Output the (X, Y) coordinate of the center of the cell containing the given text.  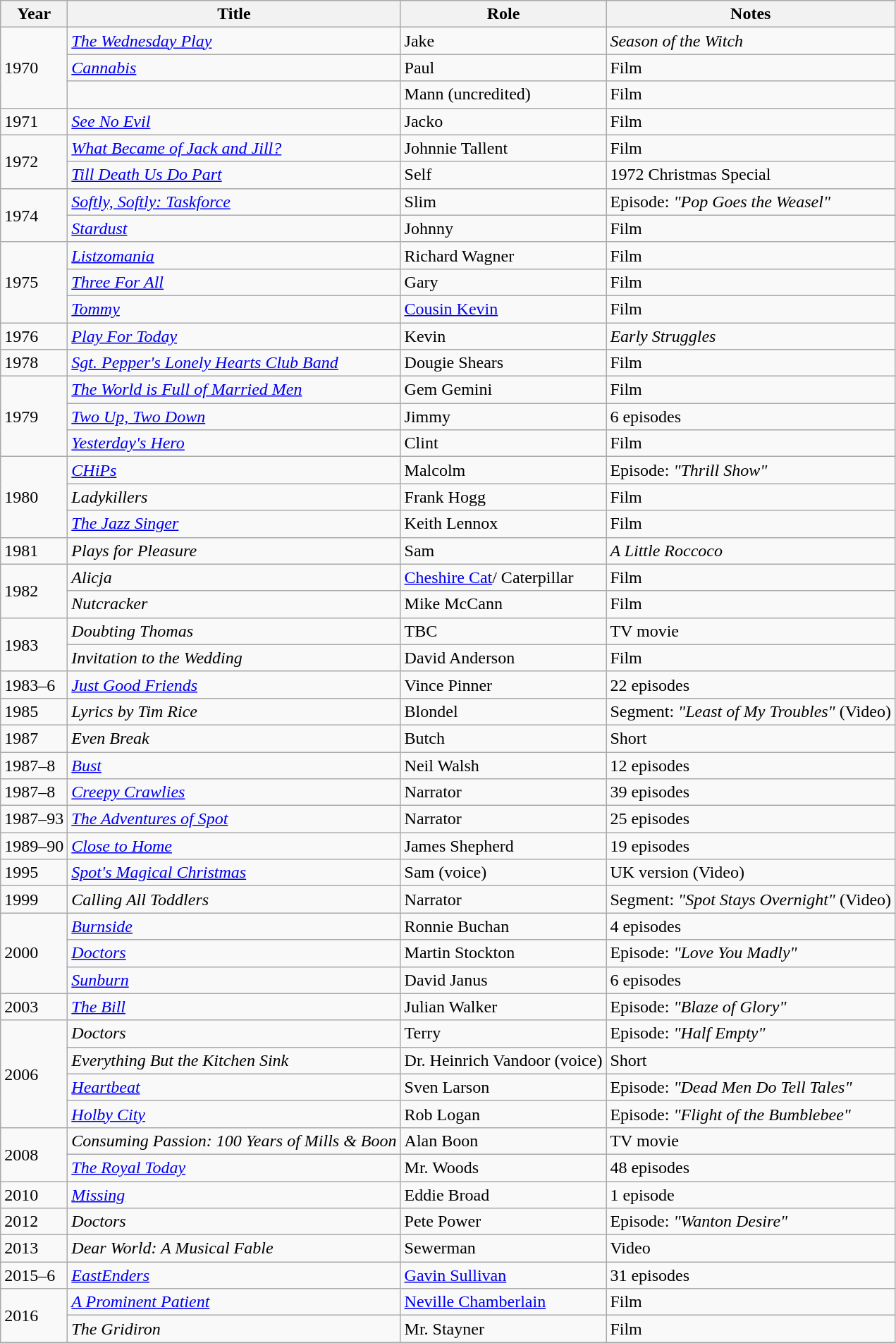
What Became of Jack and Jill? (234, 148)
2010 (34, 1195)
The World is Full of Married Men (234, 390)
1985 (34, 711)
Self (503, 175)
Mr. Woods (503, 1167)
Cannabis (234, 68)
A Prominent Patient (234, 1302)
Missing (234, 1195)
Notes (751, 14)
Just Good Friends (234, 685)
The Wednesday Play (234, 41)
Sam (voice) (503, 873)
Creepy Crawlies (234, 792)
Lyrics by Tim Rice (234, 711)
Vince Pinner (503, 685)
Clint (503, 443)
1980 (34, 497)
Butch (503, 738)
Episode: "Pop Goes the Weasel" (751, 202)
1995 (34, 873)
Listzomania (234, 255)
Bust (234, 765)
A Little Roccoco (751, 551)
1974 (34, 215)
Spot's Magical Christmas (234, 873)
Video (751, 1249)
2000 (34, 953)
Role (503, 14)
Sgt. Pepper's Lonely Hearts Club Band (234, 363)
Jacko (503, 121)
Paul (503, 68)
Sam (503, 551)
Richard Wagner (503, 255)
Episode: "Half Empty" (751, 1034)
12 episodes (751, 765)
Year (34, 14)
Eddie Broad (503, 1195)
1982 (34, 591)
25 episodes (751, 819)
See No Evil (234, 121)
Johnny (503, 228)
Episode: "Thrill Show" (751, 470)
Tommy (234, 309)
Even Break (234, 738)
Ladykillers (234, 497)
Gavin Sullivan (503, 1275)
Episode: "Love You Madly" (751, 953)
Cousin Kevin (503, 309)
CHiPs (234, 470)
Julian Walker (503, 1007)
1987 (34, 738)
19 episodes (751, 846)
David Anderson (503, 658)
1972 Christmas Special (751, 175)
1983–6 (34, 685)
Play For Today (234, 336)
1971 (34, 121)
Segment: "Least of My Troubles" (Video) (751, 711)
Neville Chamberlain (503, 1302)
Johnnie Tallent (503, 148)
Gary (503, 282)
Invitation to the Wedding (234, 658)
Holby City (234, 1114)
Episode: "Dead Men Do Tell Tales" (751, 1087)
1 episode (751, 1195)
4 episodes (751, 926)
Mr. Stayner (503, 1329)
Title (234, 14)
1987–93 (34, 819)
Sewerman (503, 1249)
2016 (34, 1316)
2003 (34, 1007)
Till Death Us Do Part (234, 175)
Mike McCann (503, 604)
Dear World: A Musical Fable (234, 1249)
Gem Gemini (503, 390)
Episode: "Blaze of Glory" (751, 1007)
Episode: "Flight of the Bumblebee" (751, 1114)
David Janus (503, 980)
1981 (34, 551)
Keith Lennox (503, 524)
Three For All (234, 282)
Consuming Passion: 100 Years of Mills & Boon (234, 1141)
James Shepherd (503, 846)
Yesterday's Hero (234, 443)
Season of the Witch (751, 41)
1975 (34, 282)
Terry (503, 1034)
Alicja (234, 577)
Martin Stockton (503, 953)
Burnside (234, 926)
Alan Boon (503, 1141)
2013 (34, 1249)
Heartbeat (234, 1087)
Segment: "Spot Stays Overnight" (Video) (751, 900)
UK version (Video) (751, 873)
39 episodes (751, 792)
Jimmy (503, 417)
Cheshire Cat/ Caterpillar (503, 577)
The Gridiron (234, 1329)
Ronnie Buchan (503, 926)
Stardust (234, 228)
1999 (34, 900)
The Adventures of Spot (234, 819)
Mann (uncredited) (503, 94)
1989–90 (34, 846)
TBC (503, 631)
48 episodes (751, 1167)
Early Struggles (751, 336)
Frank Hogg (503, 497)
2006 (34, 1074)
Two Up, Two Down (234, 417)
EastEnders (234, 1275)
The Jazz Singer (234, 524)
1978 (34, 363)
1983 (34, 644)
Nutcracker (234, 604)
Close to Home (234, 846)
1972 (34, 161)
Kevin (503, 336)
2015–6 (34, 1275)
Dougie Shears (503, 363)
2008 (34, 1154)
Pete Power (503, 1222)
Sven Larson (503, 1087)
Plays for Pleasure (234, 551)
Neil Walsh (503, 765)
The Royal Today (234, 1167)
31 episodes (751, 1275)
Softly, Softly: Taskforce (234, 202)
1976 (34, 336)
1979 (34, 417)
2012 (34, 1222)
Slim (503, 202)
Episode: "Wanton Desire" (751, 1222)
Blondel (503, 711)
Malcolm (503, 470)
The Bill (234, 1007)
Jake (503, 41)
Everything But the Kitchen Sink (234, 1060)
22 episodes (751, 685)
Doubting Thomas (234, 631)
Dr. Heinrich Vandoor (voice) (503, 1060)
1970 (34, 68)
Calling All Toddlers (234, 900)
Rob Logan (503, 1114)
Sunburn (234, 980)
